Locate the cell with the specified text and output its [X, Y] center coordinate. 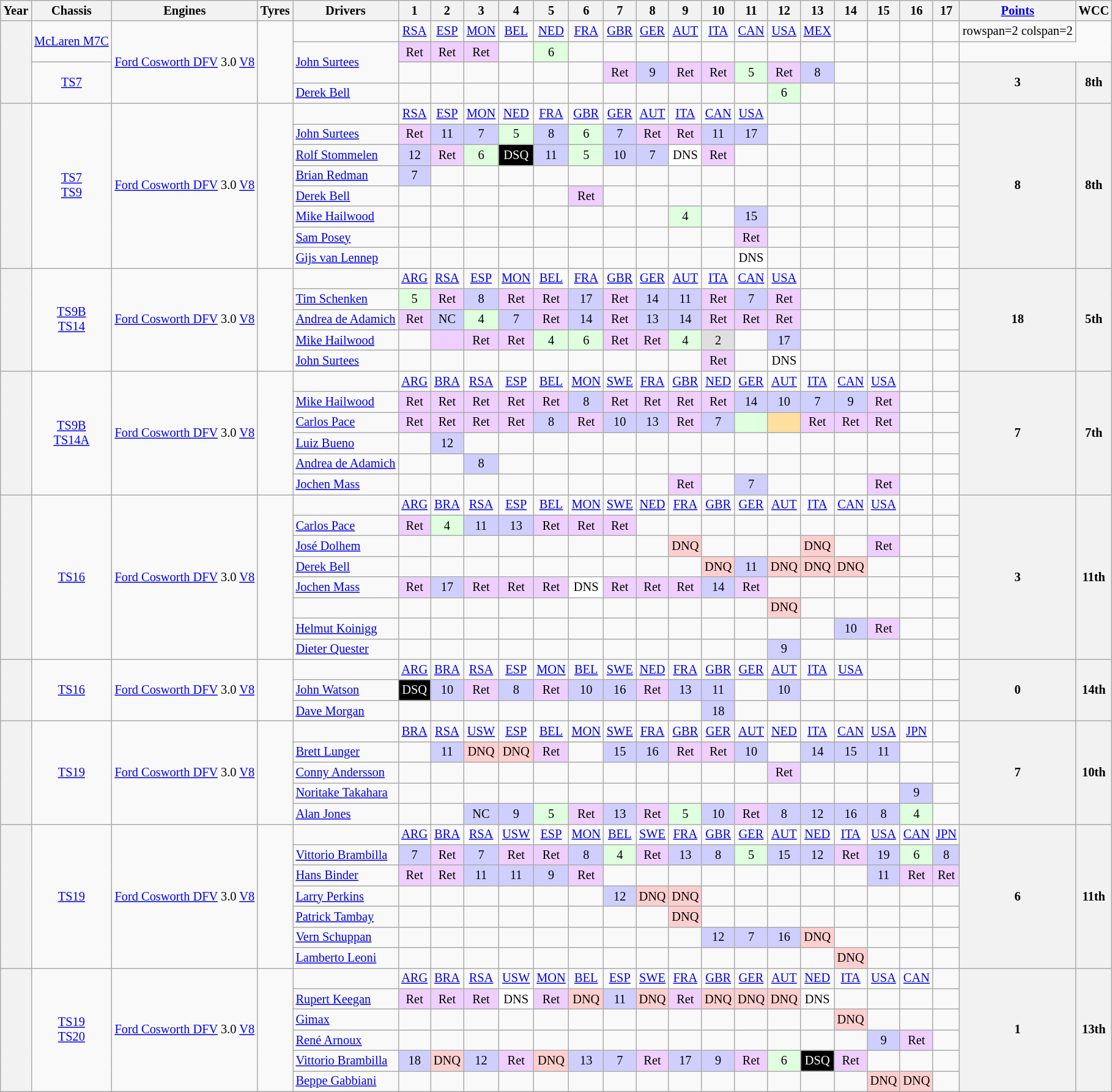
TS9BTS14 [71, 319]
Hans Binder [346, 875]
Rolf Stommelen [346, 155]
Vern Schuppan [346, 937]
13th [1094, 1030]
TS7TS9 [71, 186]
René Arnoux [346, 1040]
Rupert Keegan [346, 999]
TS9BTS14A [71, 433]
Brett Lunger [346, 752]
Luiz Bueno [346, 443]
7th [1094, 433]
Brian Redman [346, 176]
José Dolhem [346, 546]
Dieter Quester [346, 649]
Noritake Takahara [346, 793]
Year [16, 10]
WCC [1094, 10]
rowspan=2 colspan=2 [1018, 31]
Alan Jones [346, 814]
Sam Posey [346, 237]
Engines [185, 10]
John Watson [346, 690]
Gimax [346, 1020]
Patrick Tambay [346, 916]
Gijs van Lennep [346, 258]
19 [884, 855]
10th [1094, 772]
14th [1094, 690]
Conny Andersson [346, 773]
Drivers [346, 10]
Dave Morgan [346, 711]
Chassis [71, 10]
Larry Perkins [346, 896]
Tim Schenken [346, 299]
Tyres [275, 10]
Points [1018, 10]
TS7 [71, 82]
5th [1094, 319]
McLaren M7C [71, 42]
Beppe Gabbiani [346, 1081]
MEX [817, 31]
TS19TS20 [71, 1030]
Lamberto Leoni [346, 958]
0 [1018, 690]
Helmut Koinigg [346, 628]
